Output the [X, Y] coordinate of the center of the cell containing the given text.  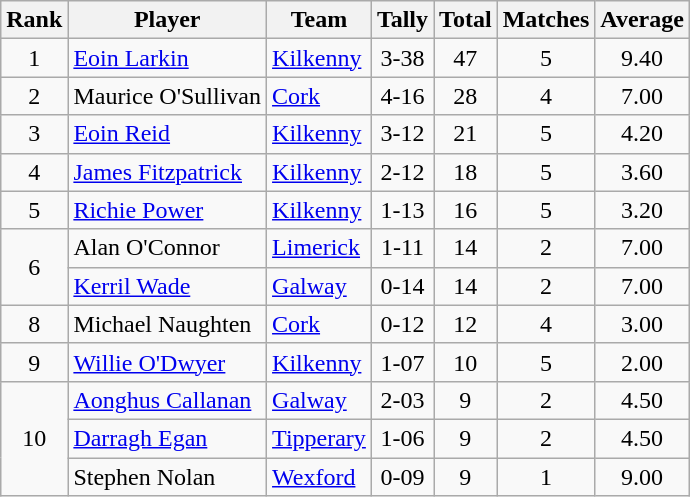
1-11 [402, 248]
1-06 [402, 438]
6 [34, 267]
3-12 [402, 134]
2.00 [642, 362]
Darragh Egan [168, 438]
3 [34, 134]
Team [320, 20]
James Fitzpatrick [168, 172]
28 [466, 96]
16 [466, 210]
3.00 [642, 324]
12 [466, 324]
Total [466, 20]
1-13 [402, 210]
21 [466, 134]
3.20 [642, 210]
18 [466, 172]
Wexford [320, 477]
Tipperary [320, 438]
Eoin Larkin [168, 58]
0-14 [402, 286]
9.40 [642, 58]
1-07 [402, 362]
Player [168, 20]
Eoin Reid [168, 134]
3-38 [402, 58]
Willie O'Dwyer [168, 362]
4.20 [642, 134]
Stephen Nolan [168, 477]
Alan O'Connor [168, 248]
Michael Naughten [168, 324]
Limerick [320, 248]
9.00 [642, 477]
0-09 [402, 477]
2-03 [402, 400]
4-16 [402, 96]
Matches [546, 20]
47 [466, 58]
Kerril Wade [168, 286]
2-12 [402, 172]
Average [642, 20]
Richie Power [168, 210]
Aonghus Callanan [168, 400]
Tally [402, 20]
0-12 [402, 324]
Rank [34, 20]
3.60 [642, 172]
8 [34, 324]
Maurice O'Sullivan [168, 96]
